Search for the cell housing the specified text and yield its (X, Y) center coordinate. 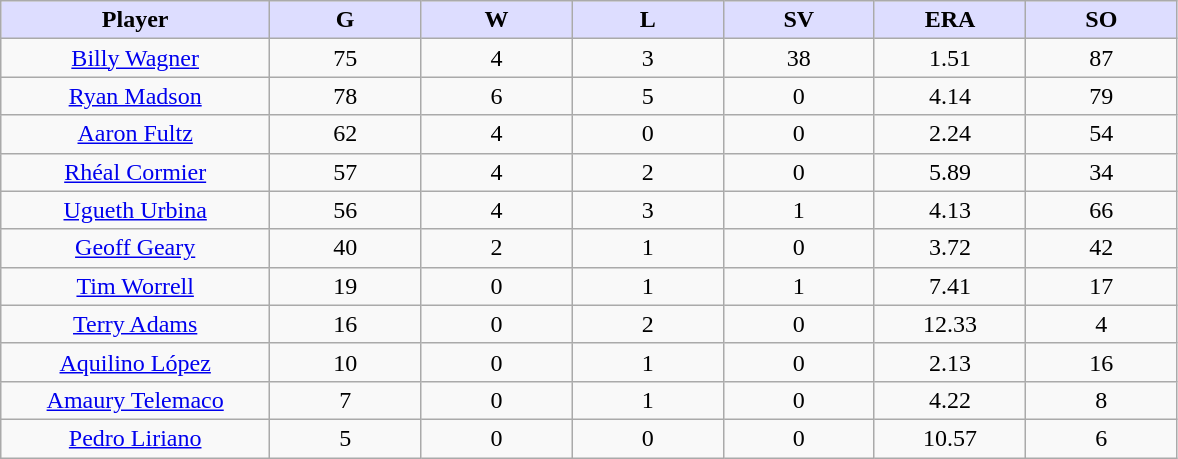
Pedro Liriano (136, 438)
10 (346, 362)
4.14 (950, 96)
12.33 (950, 324)
8 (1102, 400)
38 (798, 58)
Geoff Geary (136, 248)
42 (1102, 248)
1.51 (950, 58)
Terry Adams (136, 324)
56 (346, 210)
Aquilino López (136, 362)
W (496, 20)
SO (1102, 20)
2.24 (950, 134)
L (648, 20)
66 (1102, 210)
87 (1102, 58)
Rhéal Cormier (136, 172)
17 (1102, 286)
54 (1102, 134)
78 (346, 96)
ERA (950, 20)
Amaury Telemaco (136, 400)
Player (136, 20)
79 (1102, 96)
Ugueth Urbina (136, 210)
7 (346, 400)
Aaron Fultz (136, 134)
Ryan Madson (136, 96)
SV (798, 20)
10.57 (950, 438)
75 (346, 58)
57 (346, 172)
Tim Worrell (136, 286)
7.41 (950, 286)
G (346, 20)
4.22 (950, 400)
3.72 (950, 248)
2.13 (950, 362)
19 (346, 286)
5.89 (950, 172)
4.13 (950, 210)
Billy Wagner (136, 58)
62 (346, 134)
34 (1102, 172)
40 (346, 248)
